Scan for the cell matching the given text and deliver its (x, y) coordinate at center. 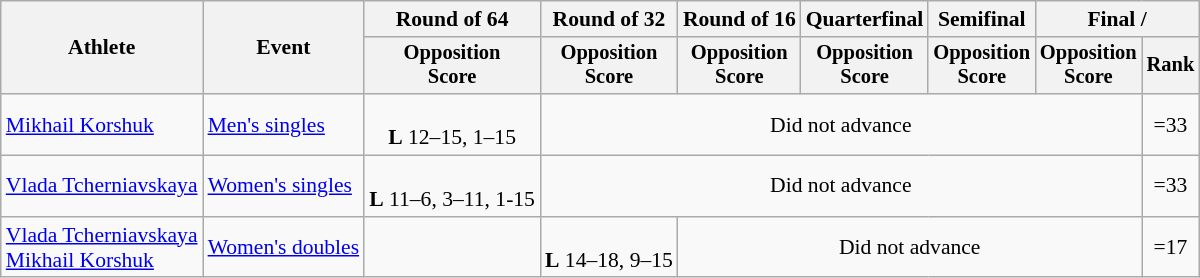
Athlete (102, 48)
L 12–15, 1–15 (452, 124)
Women's doubles (284, 248)
=17 (1171, 248)
Men's singles (284, 124)
Round of 32 (609, 19)
Round of 16 (740, 19)
Round of 64 (452, 19)
Quarterfinal (865, 19)
Rank (1171, 66)
Semifinal (982, 19)
Vlada Tcherniavskaya (102, 186)
Final / (1117, 19)
L 14–18, 9–15 (609, 248)
Women's singles (284, 186)
Mikhail Korshuk (102, 124)
Vlada TcherniavskayaMikhail Korshuk (102, 248)
Event (284, 48)
L 11–6, 3–11, 1-15 (452, 186)
